Scan for the cell matching the given text and deliver its (x, y) coordinate at center. 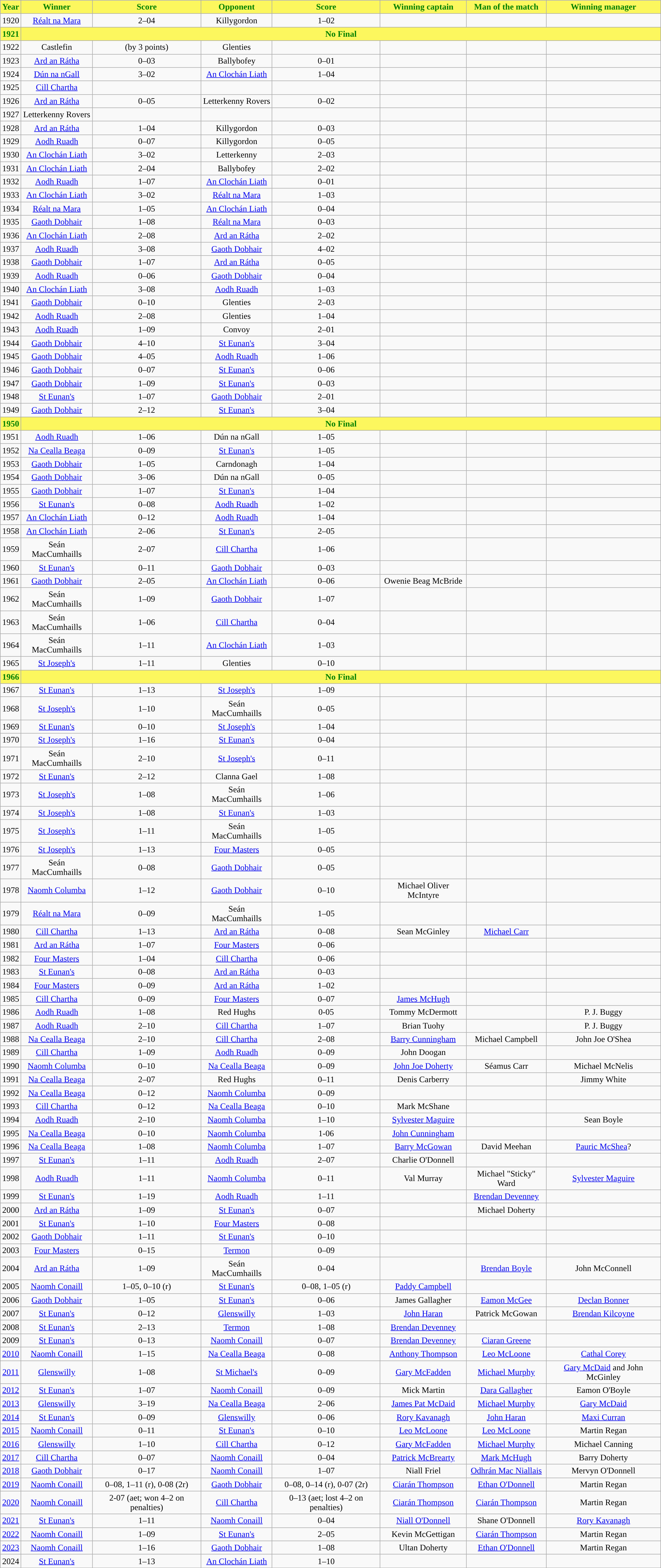
1966 (11, 677)
John Joe Doherty (423, 1066)
1992 (11, 1093)
2023 (11, 1548)
0-05 (326, 1012)
3–19 (147, 1404)
2024 (11, 1561)
1920 (11, 20)
John Cunningham (423, 1133)
1942 (11, 316)
0–15 (147, 1250)
1927 (11, 114)
1955 (11, 491)
Ultan Doherty (423, 1548)
1975 (11, 831)
1986 (11, 1012)
Castlefin (57, 47)
2007 (11, 1313)
1939 (11, 276)
1932 (11, 182)
1973 (11, 794)
(by 3 points) (147, 47)
Sean McGinley (423, 932)
2005 (11, 1287)
Brian Tuohy (423, 1026)
Mark McHugh (506, 1457)
1931 (11, 168)
2019 (11, 1484)
0–08, 0–14 (r), 0-07 (2r) (326, 1484)
1994 (11, 1120)
Winning manager (604, 7)
0–13 (aet; lost 4–2 on penalties) (326, 1503)
Barry Cunningham (423, 1039)
Owenie Beag McBride (423, 581)
Denis Carberry (423, 1079)
Odhrán Mac Niallais (506, 1471)
0–13 (147, 1340)
2021 (11, 1521)
Opponent (237, 7)
2008 (11, 1327)
2018 (11, 1471)
1950 (11, 424)
1922 (11, 47)
1985 (11, 999)
David Meehan (506, 1147)
1974 (11, 813)
1946 (11, 370)
1956 (11, 504)
Brendan Kilcoyne (604, 1313)
1924 (11, 74)
1957 (11, 518)
1–15 (147, 1354)
Niall Friel (423, 1471)
1962 (11, 599)
1958 (11, 531)
Winning captain (423, 7)
1980 (11, 932)
1949 (11, 410)
1988 (11, 1039)
1982 (11, 959)
2022 (11, 1534)
Michael Oliver McIntyre (423, 890)
1976 (11, 849)
2001 (11, 1223)
Tommy McDermott (423, 1012)
Letterkenny (237, 155)
1928 (11, 128)
Séamus Carr (506, 1066)
Eamon O'Boyle (604, 1390)
1978 (11, 890)
1947 (11, 383)
4–05 (147, 356)
Barry McGowan (423, 1147)
0–08, 1–11 (r), 0-08 (2r) (147, 1484)
2006 (11, 1300)
Man of the match (506, 7)
1972 (11, 776)
Paddy Campbell (423, 1287)
1987 (11, 1026)
Year (11, 7)
Michael Doherty (506, 1210)
1989 (11, 1053)
Michael Campbell (506, 1039)
3–06 (147, 477)
1930 (11, 155)
1923 (11, 61)
Dara Gallagher (506, 1390)
0–02 (326, 101)
2004 (11, 1268)
1965 (11, 663)
Pauric McShea? (604, 1147)
2011 (11, 1372)
Maxi Curran (604, 1417)
1925 (11, 88)
2015 (11, 1431)
1998 (11, 1179)
Ciaran Greene (506, 1340)
1964 (11, 645)
1-06 (326, 1133)
Barry Doherty (604, 1457)
4–10 (147, 343)
1941 (11, 303)
1990 (11, 1066)
Kevin McGettigan (423, 1534)
John Doogan (423, 1053)
Sean Boyle (604, 1120)
1967 (11, 690)
Jimmy White (604, 1079)
1937 (11, 249)
Val Murray (423, 1179)
2–13 (147, 1327)
1926 (11, 101)
2003 (11, 1250)
1959 (11, 549)
James Gallagher (423, 1300)
Clanna Gael (237, 776)
1953 (11, 464)
2000 (11, 1210)
1995 (11, 1133)
Declan Bonner (604, 1300)
Winner (57, 7)
1981 (11, 945)
0–08, 1–05 (r) (326, 1287)
1–19 (147, 1197)
2017 (11, 1457)
James Pat McDaid (423, 1404)
1951 (11, 437)
James McHugh (423, 999)
Patrick McBrearty (423, 1457)
2009 (11, 1340)
1993 (11, 1106)
2010 (11, 1354)
2002 (11, 1237)
2013 (11, 1404)
Mervyn O'Donnell (604, 1471)
1940 (11, 289)
Brendan Boyle (506, 1268)
1979 (11, 913)
2020 (11, 1503)
1–12 (147, 890)
1969 (11, 727)
1934 (11, 209)
Gary McDaid and John McGinley (604, 1372)
1–05, 0–10 (r) (147, 1287)
1984 (11, 985)
Michael McNelis (604, 1066)
0–17 (147, 1471)
4–02 (326, 249)
John Joe O'Shea (604, 1039)
Mark McShane (423, 1106)
Carndonagh (237, 464)
Niall O'Donnell (423, 1521)
Michael Canning (604, 1444)
1935 (11, 222)
John McConnell (604, 1268)
Patrick McGowan (506, 1313)
1977 (11, 867)
Shane O'Donnell (506, 1521)
1948 (11, 397)
Michael "Sticky" Ward (506, 1179)
Eamon McGee (506, 1300)
1997 (11, 1160)
1968 (11, 708)
1963 (11, 622)
Convoy (237, 329)
2014 (11, 1417)
2012 (11, 1390)
1944 (11, 343)
Mick Martin (423, 1390)
Gary McDaid (604, 1404)
1983 (11, 972)
1999 (11, 1197)
Charlie O'Donnell (423, 1160)
1971 (11, 758)
St Michael's (237, 1372)
1952 (11, 451)
1970 (11, 740)
2-07 (aet; won 4–2 on penalties) (147, 1503)
1961 (11, 581)
1991 (11, 1079)
1954 (11, 477)
1936 (11, 236)
1938 (11, 262)
1943 (11, 329)
1933 (11, 195)
Cathal Corey (604, 1354)
1960 (11, 567)
1929 (11, 141)
Anthony Thompson (423, 1354)
Michael Carr (506, 932)
1921 (11, 34)
2016 (11, 1444)
1996 (11, 1147)
1945 (11, 356)
